From the cell containing the given text, extract its center point as (x, y) coordinate. 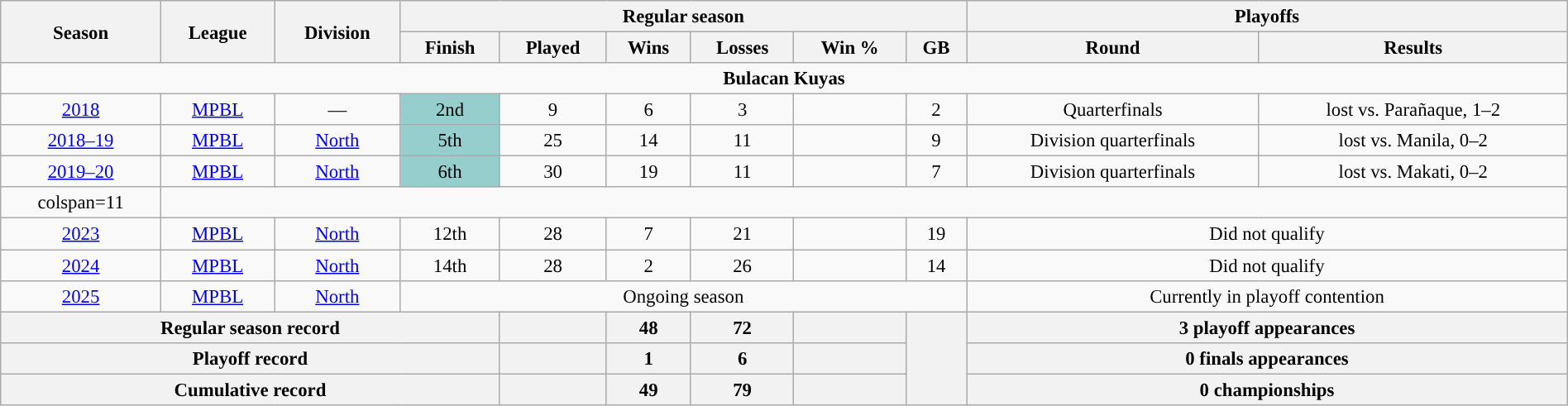
lost vs. Makati, 0–2 (1413, 172)
Regular season record (250, 327)
2019–20 (81, 172)
Played (552, 48)
2024 (81, 265)
0 finals appearances (1267, 358)
lost vs. Parañaque, 1–2 (1413, 110)
30 (552, 172)
Quarterfinals (1113, 110)
Losses (742, 48)
6th (450, 172)
colspan=11 (81, 203)
lost vs. Manila, 0–2 (1413, 141)
0 championships (1267, 389)
Wins (648, 48)
Currently in playoff contention (1267, 296)
21 (742, 234)
Season (81, 31)
Ongoing season (683, 296)
Regular season (683, 17)
2nd (450, 110)
1 (648, 358)
Playoff record (250, 358)
48 (648, 327)
GB (936, 48)
12th (450, 234)
Win % (850, 48)
3 playoff appearances (1267, 327)
2018 (81, 110)
Results (1413, 48)
League (217, 31)
Bulacan Kuyas (784, 79)
79 (742, 389)
Playoffs (1267, 17)
— (337, 110)
25 (552, 141)
Cumulative record (250, 389)
2018–19 (81, 141)
2025 (81, 296)
26 (742, 265)
49 (648, 389)
2023 (81, 234)
Round (1113, 48)
Finish (450, 48)
3 (742, 110)
14th (450, 265)
5th (450, 141)
Division (337, 31)
72 (742, 327)
